Detect which cell encompasses the target text, then output its [X, Y] center coordinate. 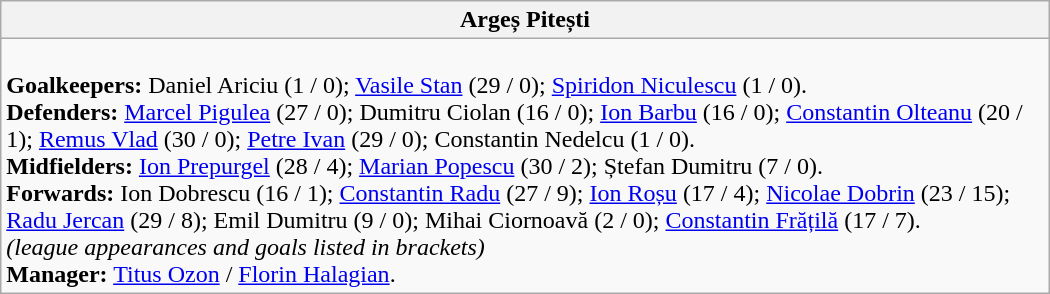
Argeș Pitești [525, 20]
